From the cell containing the given text, extract its center point as (X, Y) coordinate. 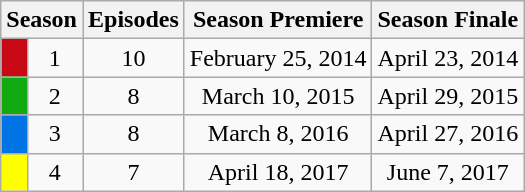
April 18, 2017 (278, 172)
2 (54, 96)
April 27, 2016 (448, 134)
March 10, 2015 (278, 96)
7 (133, 172)
February 25, 2014 (278, 58)
10 (133, 58)
1 (54, 58)
4 (54, 172)
April 23, 2014 (448, 58)
3 (54, 134)
April 29, 2015 (448, 96)
Season Premiere (278, 20)
March 8, 2016 (278, 134)
Season (42, 20)
Season Finale (448, 20)
Episodes (133, 20)
June 7, 2017 (448, 172)
